Extract the [X, Y] coordinate from the center of the cell holding the provided text.  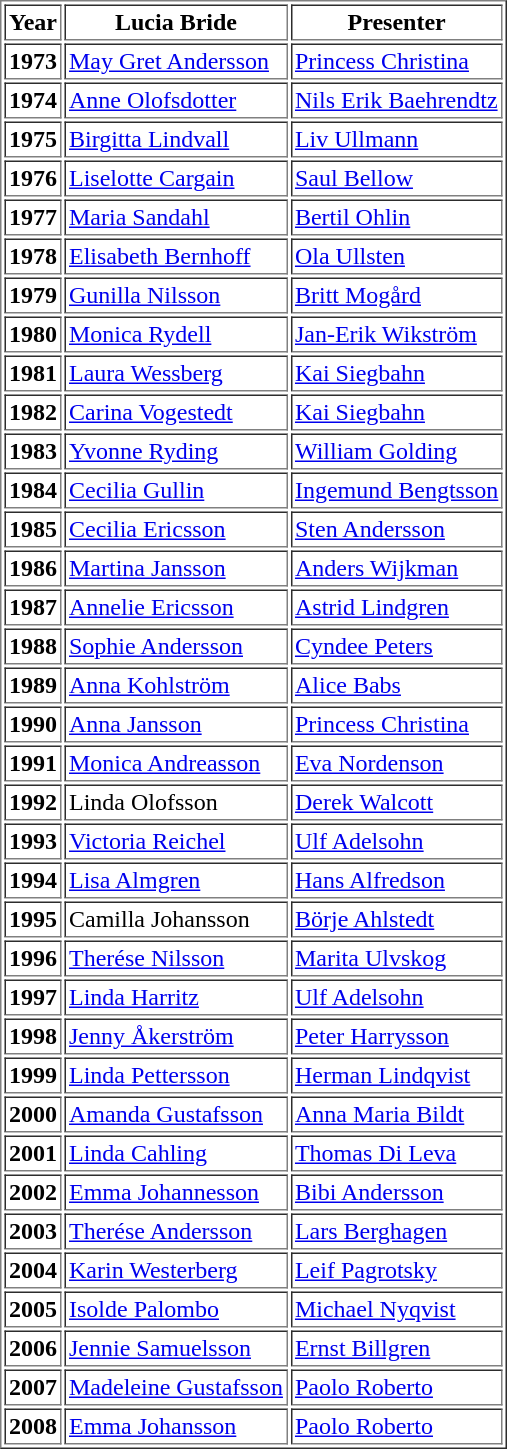
Annelie Ericsson [176, 608]
Presenter [396, 22]
Jenny Åkerström [176, 1036]
Ola Ullsten [396, 256]
1987 [32, 608]
Anna Maria Bildt [396, 1114]
1980 [32, 334]
Monica Andreasson [176, 764]
Therése Nilsson [176, 958]
1999 [32, 1076]
1974 [32, 100]
Camilla Johansson [176, 920]
2007 [32, 1388]
Bertil Ohlin [396, 218]
Lucia Bride [176, 22]
Leif Pagrotsky [396, 1270]
Sten Andersson [396, 530]
Victoria Reichel [176, 842]
Herman Lindqvist [396, 1076]
Anna Kohlström [176, 686]
1978 [32, 256]
Jan-Erik Wikström [396, 334]
Michael Nyqvist [396, 1310]
Yvonne Ryding [176, 452]
Ingemund Bengtsson [396, 490]
1976 [32, 178]
Eva Nordenson [396, 764]
1986 [32, 568]
Year [32, 22]
Linda Pettersson [176, 1076]
Isolde Palombo [176, 1310]
Derek Walcott [396, 802]
1981 [32, 374]
Nils Erik Baehrendtz [396, 100]
Ernst Billgren [396, 1348]
Jennie Samuelsson [176, 1348]
1989 [32, 686]
Linda Harritz [176, 998]
Martina Jansson [176, 568]
Karin Westerberg [176, 1270]
Gunilla Nilsson [176, 296]
William Golding [396, 452]
Britt Mogård [396, 296]
1994 [32, 880]
Börje Ahlstedt [396, 920]
Alice Babs [396, 686]
Liv Ullmann [396, 140]
Lisa Almgren [176, 880]
2002 [32, 1192]
1992 [32, 802]
Linda Cahling [176, 1154]
1993 [32, 842]
Birgitta Lindvall [176, 140]
1998 [32, 1036]
May Gret Andersson [176, 62]
Anders Wijkman [396, 568]
Marita Ulvskog [396, 958]
Cyndee Peters [396, 646]
Madeleine Gustafsson [176, 1388]
Elisabeth Bernhoff [176, 256]
Sophie Andersson [176, 646]
2004 [32, 1270]
Anne Olofsdotter [176, 100]
1990 [32, 724]
2006 [32, 1348]
1977 [32, 218]
Linda Olofsson [176, 802]
1997 [32, 998]
Astrid Lindgren [396, 608]
1996 [32, 958]
Saul Bellow [396, 178]
1982 [32, 412]
Laura Wessberg [176, 374]
2008 [32, 1426]
1973 [32, 62]
Liselotte Cargain [176, 178]
Cecilia Gullin [176, 490]
Peter Harrysson [396, 1036]
Lars Berghagen [396, 1232]
Maria Sandahl [176, 218]
2003 [32, 1232]
Emma Johansson [176, 1426]
Emma Johannesson [176, 1192]
2005 [32, 1310]
1975 [32, 140]
Bibi Andersson [396, 1192]
1979 [32, 296]
Monica Rydell [176, 334]
Amanda Gustafsson [176, 1114]
1983 [32, 452]
Anna Jansson [176, 724]
2001 [32, 1154]
Hans Alfredson [396, 880]
1988 [32, 646]
1985 [32, 530]
2000 [32, 1114]
Therése Andersson [176, 1232]
Cecilia Ericsson [176, 530]
1995 [32, 920]
Carina Vogestedt [176, 412]
1991 [32, 764]
Thomas Di Leva [396, 1154]
1984 [32, 490]
